Extract the [X, Y] coordinate from the center of the cell holding the provided text.  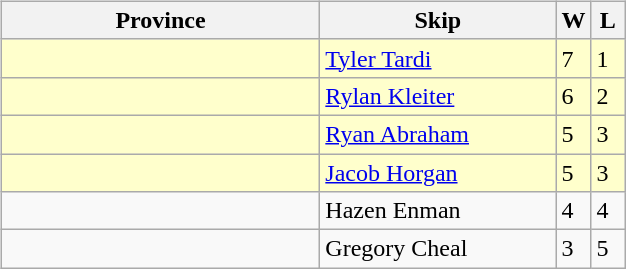
6 [574, 96]
Rylan Kleiter [438, 96]
Jacob Horgan [438, 173]
7 [574, 58]
2 [608, 96]
Province [160, 20]
Hazen Enman [438, 211]
1 [608, 58]
W [574, 20]
Tyler Tardi [438, 58]
Gregory Cheal [438, 249]
L [608, 20]
Skip [438, 20]
Ryan Abraham [438, 134]
